Search for the cell housing the specified text and yield its [x, y] center coordinate. 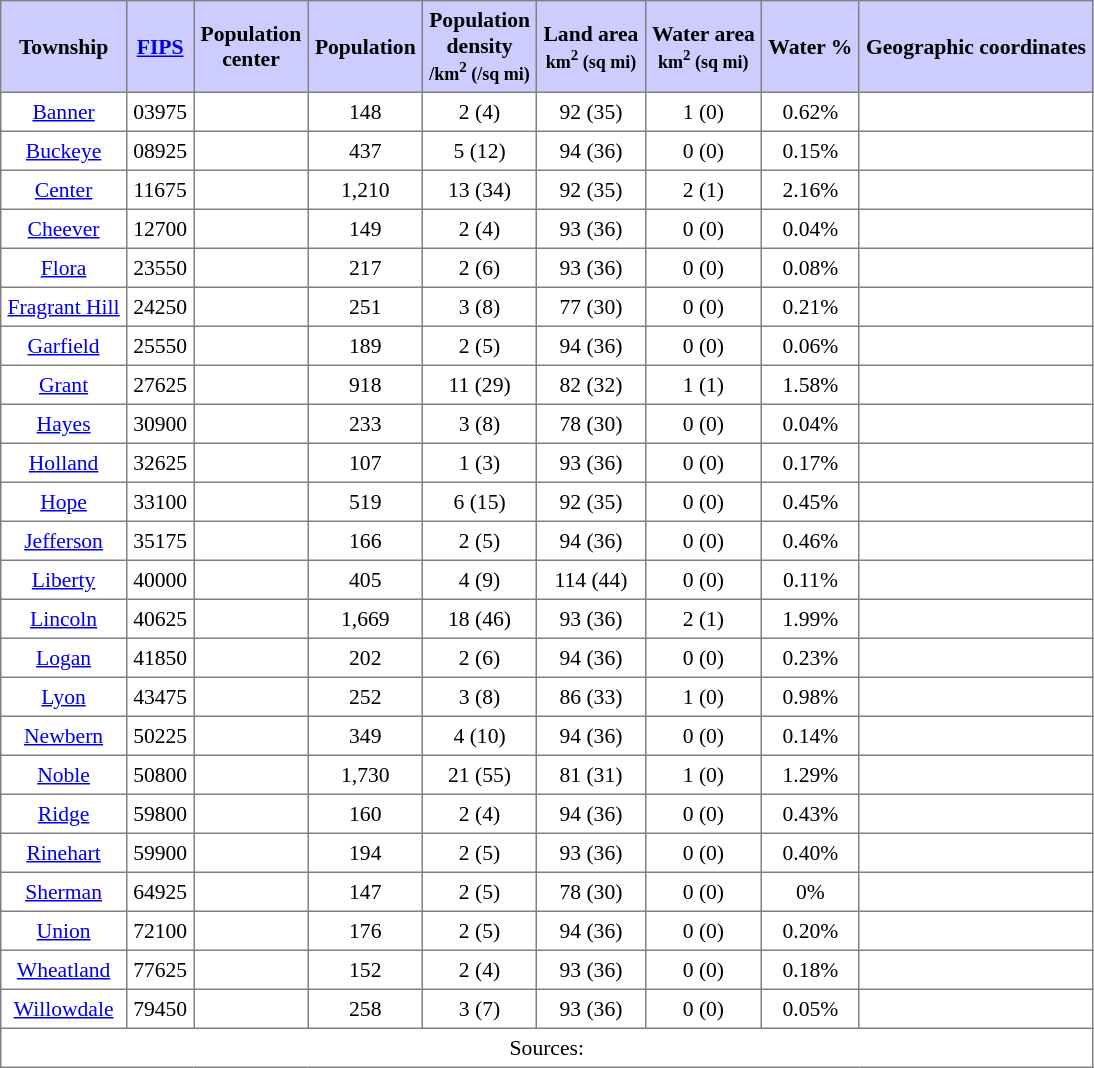
0.23% [811, 658]
166 [365, 540]
405 [365, 580]
0.06% [811, 346]
81 (31) [591, 774]
0.40% [811, 852]
Rinehart [64, 852]
77625 [160, 970]
Fragrant Hill [64, 306]
Land areakm2 (sq mi) [591, 47]
519 [365, 502]
59800 [160, 814]
0.98% [811, 696]
27625 [160, 384]
0.43% [811, 814]
1,730 [365, 774]
79450 [160, 1008]
03975 [160, 112]
217 [365, 268]
0.18% [811, 970]
Sherman [64, 892]
0.20% [811, 930]
Populationcenter [251, 47]
1,210 [365, 190]
33100 [160, 502]
0.11% [811, 580]
Noble [64, 774]
Populationdensity/km2 (/sq mi) [479, 47]
0% [811, 892]
64925 [160, 892]
1,669 [365, 618]
176 [365, 930]
0.45% [811, 502]
23550 [160, 268]
194 [365, 852]
Ridge [64, 814]
21 (55) [479, 774]
50225 [160, 736]
Buckeye [64, 150]
08925 [160, 150]
Water % [811, 47]
59900 [160, 852]
72100 [160, 930]
6 (15) [479, 502]
0.14% [811, 736]
918 [365, 384]
252 [365, 696]
Sources: [547, 1048]
1 (3) [479, 462]
30900 [160, 424]
Logan [64, 658]
Garfield [64, 346]
Cheever [64, 228]
437 [365, 150]
0.21% [811, 306]
Flora [64, 268]
Water areakm2 (sq mi) [703, 47]
148 [365, 112]
Newbern [64, 736]
Geographic coordinates [976, 47]
1.29% [811, 774]
2.16% [811, 190]
149 [365, 228]
202 [365, 658]
147 [365, 892]
24250 [160, 306]
Population [365, 47]
11 (29) [479, 384]
1.99% [811, 618]
Liberty [64, 580]
Center [64, 190]
114 (44) [591, 580]
32625 [160, 462]
0.08% [811, 268]
1 (1) [703, 384]
25550 [160, 346]
0.05% [811, 1008]
43475 [160, 696]
13 (34) [479, 190]
Lyon [64, 696]
Grant [64, 384]
349 [365, 736]
86 (33) [591, 696]
4 (10) [479, 736]
Hope [64, 502]
Willowdale [64, 1008]
0.46% [811, 540]
258 [365, 1008]
12700 [160, 228]
233 [365, 424]
3 (7) [479, 1008]
Banner [64, 112]
152 [365, 970]
Jefferson [64, 540]
4 (9) [479, 580]
0.15% [811, 150]
Lincoln [64, 618]
35175 [160, 540]
Union [64, 930]
41850 [160, 658]
0.17% [811, 462]
Wheatland [64, 970]
FIPS [160, 47]
0.62% [811, 112]
11675 [160, 190]
160 [365, 814]
18 (46) [479, 618]
Hayes [64, 424]
50800 [160, 774]
Holland [64, 462]
40625 [160, 618]
40000 [160, 580]
Township [64, 47]
107 [365, 462]
1.58% [811, 384]
77 (30) [591, 306]
189 [365, 346]
82 (32) [591, 384]
251 [365, 306]
5 (12) [479, 150]
